Provide the (x, y) coordinate of the cell's center where the given text is located.  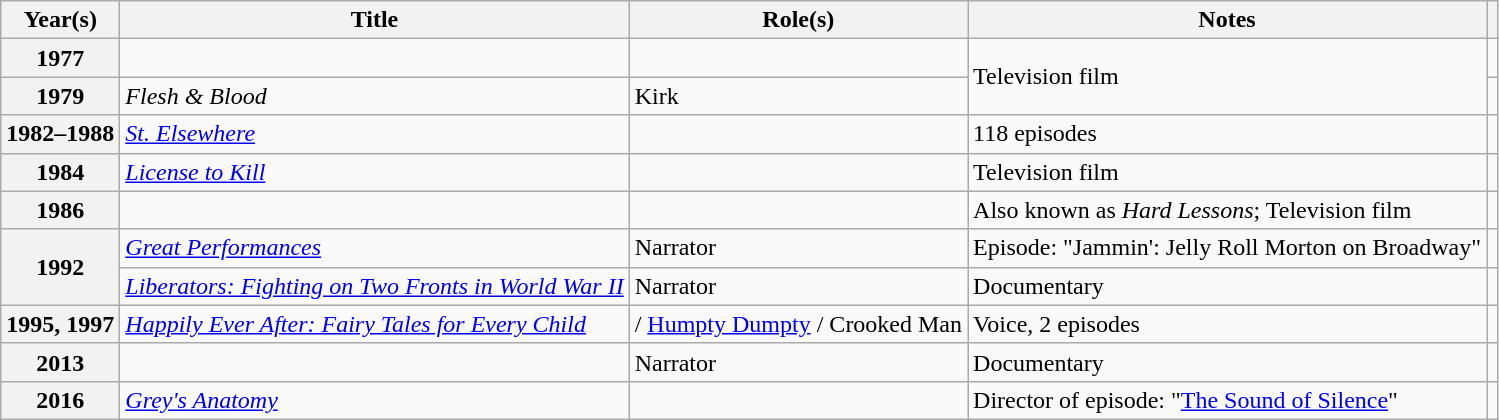
Year(s) (60, 20)
Happily Ever After: Fairy Tales for Every Child (374, 324)
Great Performances (374, 248)
118 episodes (1228, 134)
License to Kill (374, 172)
Notes (1228, 20)
1984 (60, 172)
Voice, 2 episodes (1228, 324)
1982–1988 (60, 134)
Director of episode: "The Sound of Silence" (1228, 400)
Episode: "Jammin': Jelly Roll Morton on Broadway" (1228, 248)
Role(s) (798, 20)
1986 (60, 210)
1977 (60, 58)
Liberators: Fighting on Two Fronts in World War II (374, 286)
/ Humpty Dumpty / Crooked Man (798, 324)
Also known as Hard Lessons; Television film (1228, 210)
Title (374, 20)
Kirk (798, 96)
Flesh & Blood (374, 96)
2016 (60, 400)
1992 (60, 267)
1995, 1997 (60, 324)
St. Elsewhere (374, 134)
2013 (60, 362)
1979 (60, 96)
Grey's Anatomy (374, 400)
